Detect which cell encompasses the target text, then output its [X, Y] center coordinate. 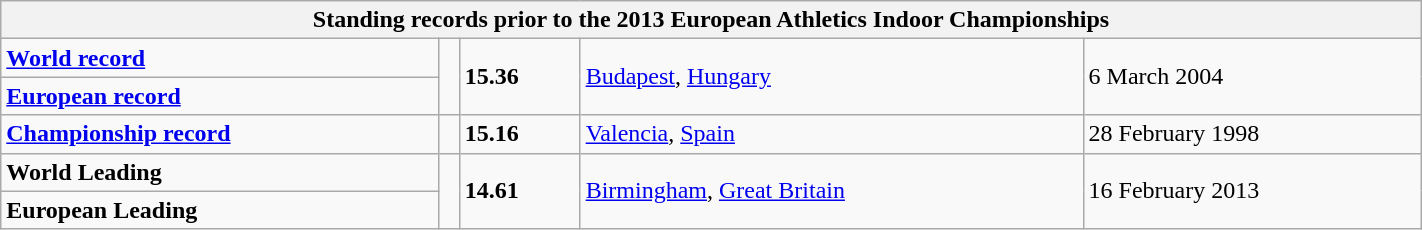
28 February 1998 [1252, 134]
16 February 2013 [1252, 191]
European Leading [220, 210]
Budapest, Hungary [832, 77]
15.36 [520, 77]
14.61 [520, 191]
European record [220, 96]
15.16 [520, 134]
Standing records prior to the 2013 European Athletics Indoor Championships [711, 20]
Birmingham, Great Britain [832, 191]
World record [220, 58]
World Leading [220, 172]
Championship record [220, 134]
6 March 2004 [1252, 77]
Valencia, Spain [832, 134]
